For the text-containing cell, return its midpoint in [X, Y] coordinate format. 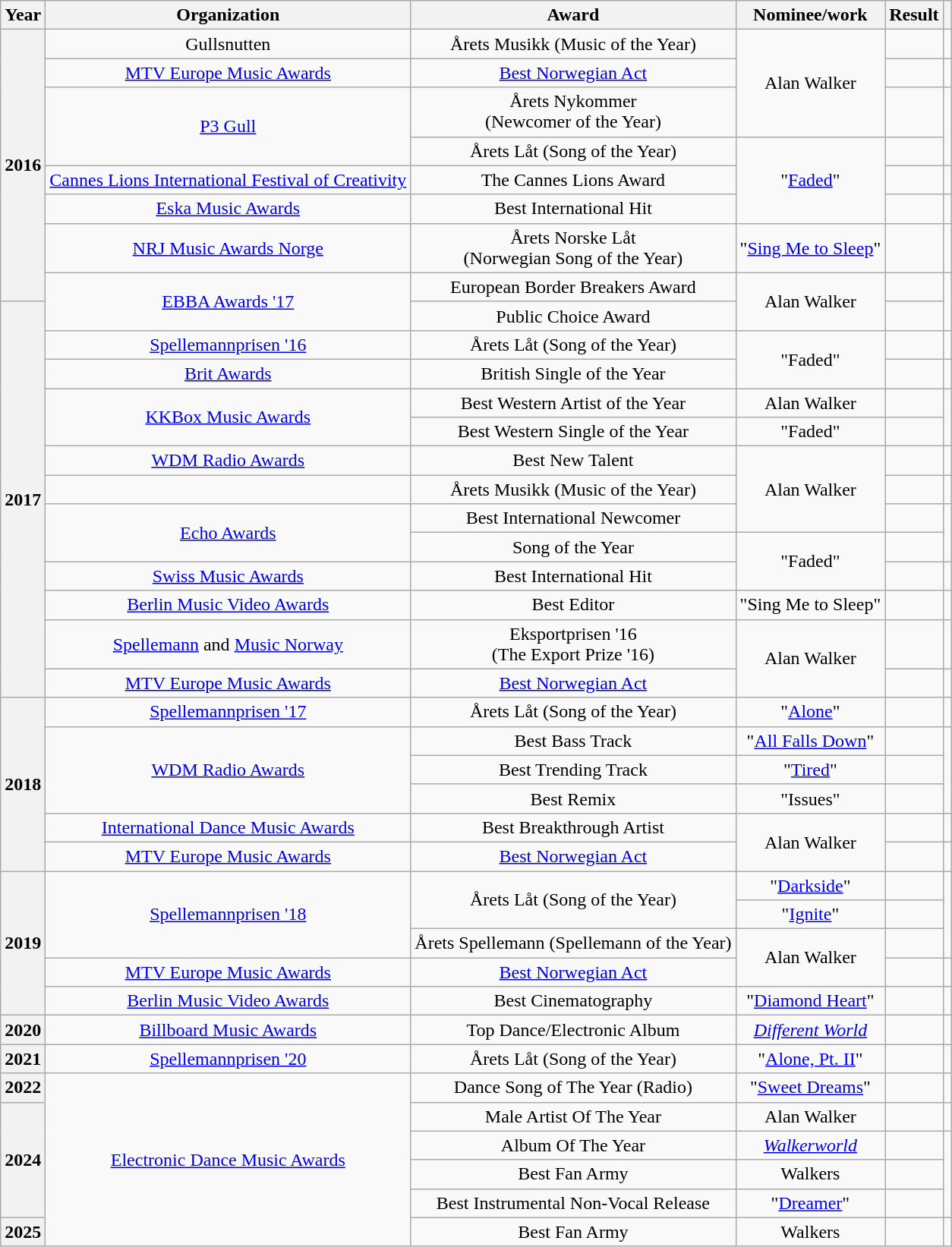
P3 Gull [228, 126]
Billboard Music Awards [228, 1030]
2017 [23, 499]
Album Of The Year [573, 1145]
Spellemann and Music Norway [228, 644]
Swiss Music Awards [228, 576]
Årets Norske Låt (Norwegian Song of the Year) [573, 247]
Eska Music Awards [228, 209]
Best Breakthrough Artist [573, 827]
Organization [228, 15]
"Alone, Pt. II" [811, 1059]
2016 [23, 165]
Award [573, 15]
2018 [23, 784]
Different World [811, 1030]
Male Artist Of The Year [573, 1116]
"Alone" [811, 712]
The Cannes Lions Award [573, 180]
2022 [23, 1088]
"Tired" [811, 770]
Årets Spellemann (Spellemann of the Year) [573, 943]
Best International Newcomer [573, 518]
Spellemannprisen '18 [228, 915]
Best Trending Track [573, 770]
Brit Awards [228, 373]
Best Remix [573, 798]
Top Dance/Electronic Album [573, 1030]
2021 [23, 1059]
2019 [23, 943]
"Issues" [811, 798]
Song of the Year [573, 547]
Best Instrumental Non-Vocal Release [573, 1203]
Best Western Single of the Year [573, 432]
"Darkside" [811, 886]
Walkerworld [811, 1145]
Best Western Artist of the Year [573, 403]
Cannes Lions International Festival of Creativity [228, 180]
Eksportprisen '16 (The Export Prize '16) [573, 644]
Best Cinematography [573, 1001]
2025 [23, 1232]
"Dreamer" [811, 1203]
International Dance Music Awards [228, 827]
"All Falls Down" [811, 741]
Dance Song of The Year (Radio) [573, 1088]
Best Bass Track [573, 741]
2024 [23, 1160]
Public Choice Award [573, 316]
Echo Awards [228, 533]
Result [914, 15]
Spellemannprisen '16 [228, 345]
2020 [23, 1030]
European Border Breakers Award [573, 287]
KKBox Music Awards [228, 417]
"Ignite" [811, 915]
Nominee/work [811, 15]
Årets Nykommer (Newcomer of the Year) [573, 112]
"Sweet Dreams" [811, 1088]
Gullsnutten [228, 44]
Best New Talent [573, 461]
EBBA Awards '17 [228, 301]
Spellemannprisen '17 [228, 712]
Spellemannprisen '20 [228, 1059]
Electronic Dance Music Awards [228, 1160]
Year [23, 15]
Best Editor [573, 605]
"Diamond Heart" [811, 1001]
British Single of the Year [573, 373]
NRJ Music Awards Norge [228, 247]
